For the text-containing cell, return its midpoint in [X, Y] coordinate format. 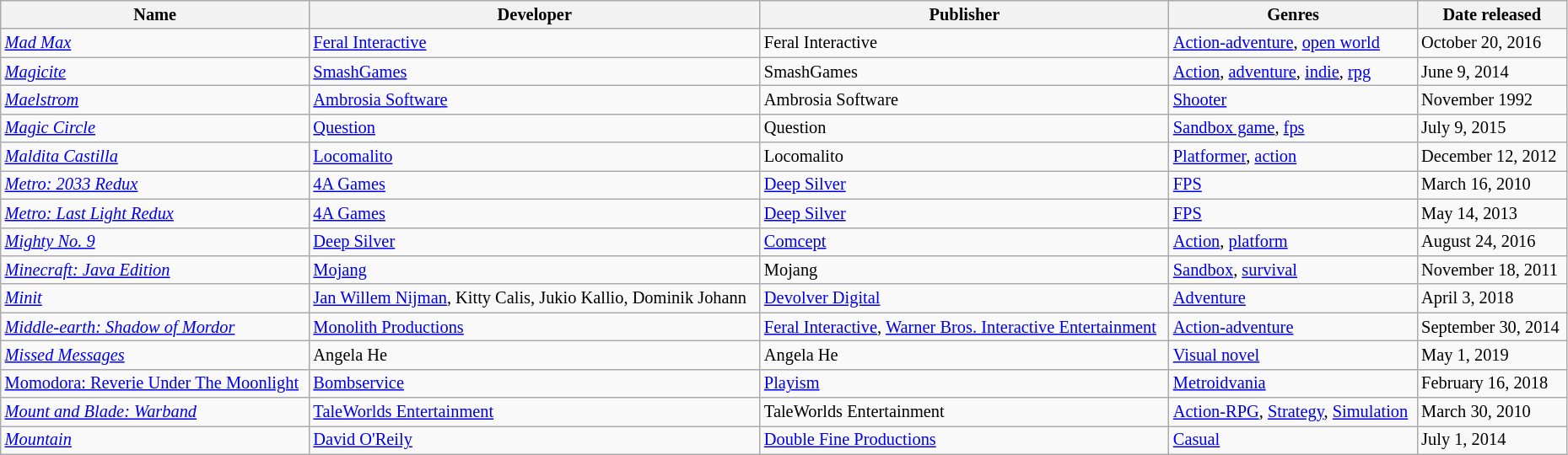
Casual [1293, 440]
May 1, 2019 [1491, 355]
Minit [155, 298]
July 9, 2015 [1491, 128]
Maldita Castilla [155, 157]
Shooter [1293, 99]
Playism [965, 383]
Action, platform [1293, 242]
Jan Willem Nijman, Kitty Calis, Jukio Kallio, Dominik Johann [535, 298]
Devolver Digital [965, 298]
Publisher [965, 14]
Magicite [155, 72]
Sandbox, survival [1293, 270]
October 20, 2016 [1491, 43]
June 9, 2014 [1491, 72]
March 16, 2010 [1491, 185]
Monolith Productions [535, 327]
Visual novel [1293, 355]
November 18, 2011 [1491, 270]
March 30, 2010 [1491, 412]
Mad Max [155, 43]
Metroidvania [1293, 383]
Genres [1293, 14]
Platformer, action [1293, 157]
Date released [1491, 14]
September 30, 2014 [1491, 327]
Minecraft: Java Edition [155, 270]
Missed Messages [155, 355]
Momodora: Reverie Under The Moonlight [155, 383]
Adventure [1293, 298]
Action, adventure, indie, rpg [1293, 72]
April 3, 2018 [1491, 298]
Metro: 2033 Redux [155, 185]
Action-RPG, Strategy, Simulation [1293, 412]
Action-adventure, open world [1293, 43]
Developer [535, 14]
Middle-earth: Shadow of Mordor [155, 327]
Metro: Last Light Redux [155, 213]
November 1992 [1491, 99]
Action-adventure [1293, 327]
May 14, 2013 [1491, 213]
David O'Reily [535, 440]
July 1, 2014 [1491, 440]
Mighty No. 9 [155, 242]
Bombservice [535, 383]
February 16, 2018 [1491, 383]
December 12, 2012 [1491, 157]
August 24, 2016 [1491, 242]
Name [155, 14]
Maelstrom [155, 99]
Comcept [965, 242]
Feral Interactive, Warner Bros. Interactive Entertainment [965, 327]
Magic Circle [155, 128]
Mount and Blade: Warband [155, 412]
Mountain [155, 440]
Double Fine Productions [965, 440]
Sandbox game, fps [1293, 128]
